Scan for the cell matching the given text and deliver its (x, y) coordinate at center. 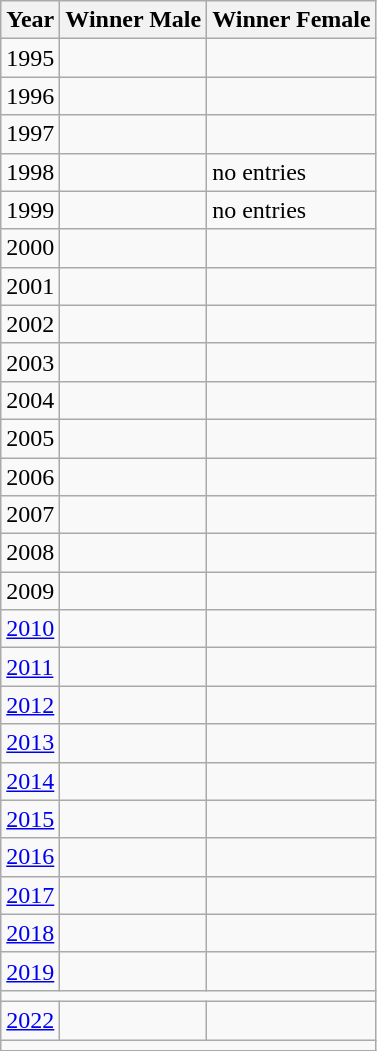
2016 (30, 857)
2013 (30, 743)
2003 (30, 362)
2015 (30, 819)
1999 (30, 210)
Winner Female (292, 20)
1998 (30, 172)
2001 (30, 286)
2014 (30, 781)
2019 (30, 971)
2011 (30, 667)
1995 (30, 58)
2010 (30, 629)
2009 (30, 591)
1996 (30, 96)
2004 (30, 400)
2022 (30, 1020)
2007 (30, 515)
Winner Male (134, 20)
2012 (30, 705)
2018 (30, 933)
1997 (30, 134)
2017 (30, 895)
2005 (30, 438)
2008 (30, 553)
2006 (30, 477)
2002 (30, 324)
2000 (30, 248)
Year (30, 20)
